Scan for the cell matching the given text and deliver its [x, y] coordinate at center. 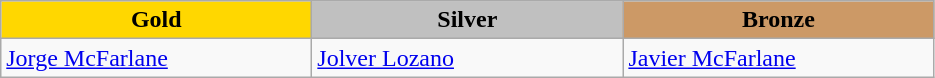
Gold [156, 20]
Silver [468, 20]
Jolver Lozano [468, 58]
Jorge McFarlane [156, 58]
Bronze [778, 20]
Javier McFarlane [778, 58]
